Provide the [x, y] coordinate of the cell's center where the given text is located.  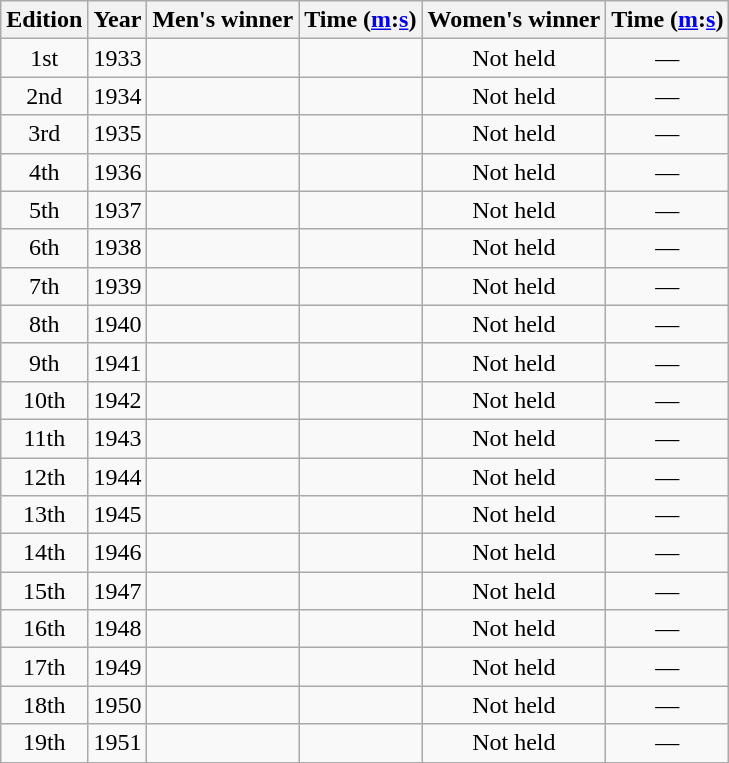
9th [44, 362]
13th [44, 515]
1942 [118, 400]
Year [118, 20]
1946 [118, 553]
1950 [118, 705]
1948 [118, 629]
1949 [118, 667]
Women's winner [514, 20]
1940 [118, 324]
8th [44, 324]
1945 [118, 515]
1933 [118, 58]
1943 [118, 438]
1935 [118, 134]
19th [44, 743]
1944 [118, 477]
11th [44, 438]
1937 [118, 210]
1936 [118, 172]
1939 [118, 286]
6th [44, 248]
17th [44, 667]
1941 [118, 362]
1934 [118, 96]
7th [44, 286]
1951 [118, 743]
1947 [118, 591]
4th [44, 172]
10th [44, 400]
5th [44, 210]
1938 [118, 248]
2nd [44, 96]
1st [44, 58]
15th [44, 591]
3rd [44, 134]
14th [44, 553]
Edition [44, 20]
12th [44, 477]
16th [44, 629]
Men's winner [223, 20]
18th [44, 705]
